Find where the given text appears and provide that cell's center as [x, y] coordinate. 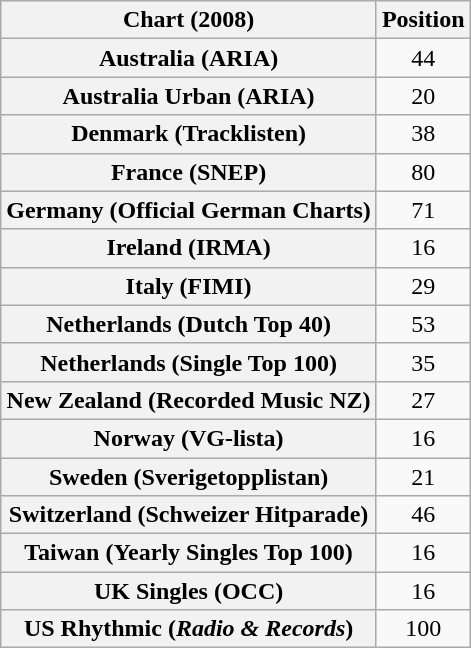
Australia (ARIA) [189, 58]
Netherlands (Dutch Top 40) [189, 324]
38 [423, 134]
Italy (FIMI) [189, 286]
Norway (VG-lista) [189, 438]
UK Singles (OCC) [189, 591]
France (SNEP) [189, 172]
US Rhythmic (Radio & Records) [189, 629]
53 [423, 324]
71 [423, 210]
100 [423, 629]
Australia Urban (ARIA) [189, 96]
Germany (Official German Charts) [189, 210]
Denmark (Tracklisten) [189, 134]
21 [423, 477]
Position [423, 20]
Switzerland (Schweizer Hitparade) [189, 515]
Netherlands (Single Top 100) [189, 362]
44 [423, 58]
Chart (2008) [189, 20]
New Zealand (Recorded Music NZ) [189, 400]
46 [423, 515]
Sweden (Sverigetopplistan) [189, 477]
35 [423, 362]
29 [423, 286]
27 [423, 400]
Taiwan (Yearly Singles Top 100) [189, 553]
20 [423, 96]
80 [423, 172]
Ireland (IRMA) [189, 248]
